Find where the given text appears and provide that cell's center as [x, y] coordinate. 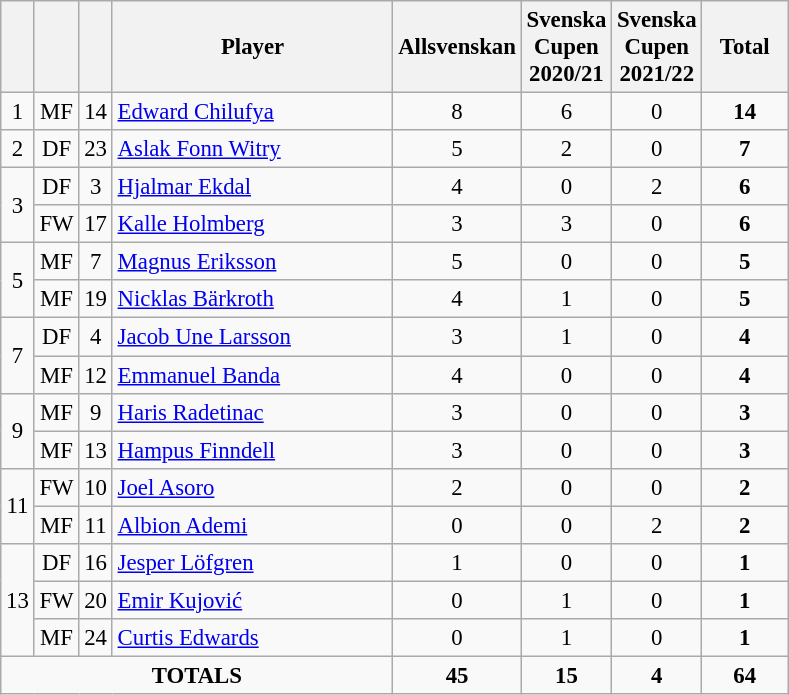
23 [96, 149]
Jesper Löfgren [252, 563]
Emmanuel Banda [252, 375]
Kalle Holmberg [252, 224]
20 [96, 600]
Player [252, 47]
Total [745, 47]
24 [96, 638]
Allsvenskan [457, 47]
Albion Ademi [252, 525]
19 [96, 299]
10 [96, 487]
Emir Kujović [252, 600]
Haris Radetinac [252, 412]
45 [457, 675]
TOTALS [197, 675]
16 [96, 563]
8 [457, 112]
Joel Asoro [252, 487]
Hjalmar Ekdal [252, 187]
Nicklas Bärkroth [252, 299]
Svenska Cupen 2020/21 [566, 47]
15 [566, 675]
Edward Chilufya [252, 112]
Aslak Fonn Witry [252, 149]
17 [96, 224]
12 [96, 375]
Svenska Cupen 2021/22 [657, 47]
Magnus Eriksson [252, 262]
64 [745, 675]
Jacob Une Larsson [252, 337]
Hampus Finndell [252, 450]
Curtis Edwards [252, 638]
